Find where the given text appears and provide that cell's center as (X, Y) coordinate. 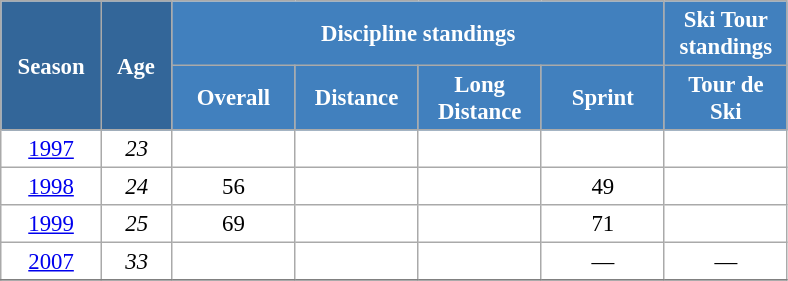
Discipline standings (418, 34)
Long Distance (480, 98)
25 (136, 224)
Overall (234, 98)
33 (136, 262)
1997 (52, 149)
1999 (52, 224)
2007 (52, 262)
Tour deSki (726, 98)
Ski Tour standings (726, 34)
24 (136, 187)
Age (136, 66)
Sprint (602, 98)
23 (136, 149)
49 (602, 187)
69 (234, 224)
71 (602, 224)
Distance (356, 98)
56 (234, 187)
Season (52, 66)
1998 (52, 187)
